Scan for the cell matching the given text and deliver its (X, Y) coordinate at center. 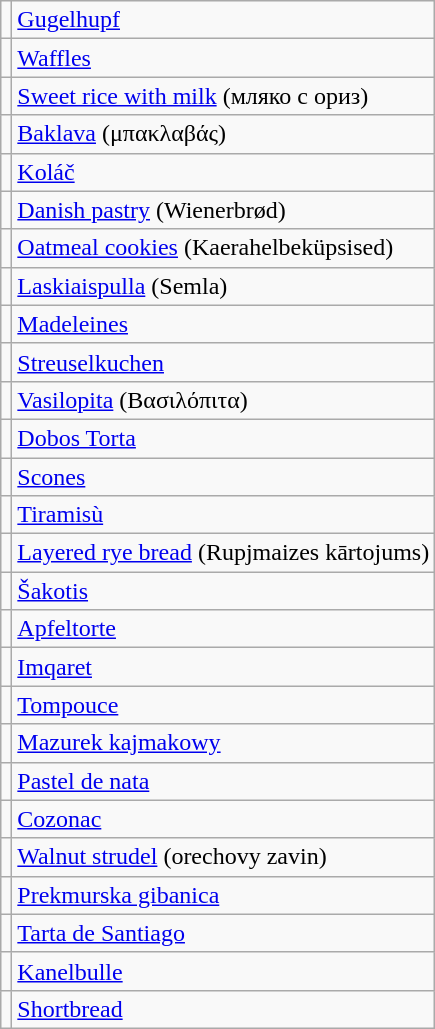
Tarta de Santiago (224, 933)
Scones (224, 477)
Gugelhupf (224, 20)
Dobos Torta (224, 438)
Tompouce (224, 705)
Apfeltorte (224, 629)
Sweet rice with milk (мляко с ориз) (224, 96)
Mazurek kajmakowy (224, 743)
Tiramisù (224, 515)
Prekmurska gibanica (224, 895)
Walnut strudel (orechovy zavin) (224, 857)
Baklava (μπακλαβάς) (224, 134)
Layered rye bread (Rupjmaizes kārtojums) (224, 553)
Imqaret (224, 667)
Streuselkuchen (224, 362)
Cozonac (224, 819)
Kanelbulle (224, 971)
Madeleines (224, 324)
Koláč (224, 172)
Šakotis (224, 591)
Pastel de nata (224, 781)
Laskiaispulla (Semla) (224, 286)
Danish pastry (Wienerbrød) (224, 210)
Shortbread (224, 1009)
Waffles (224, 58)
Oatmeal cookies (Kaerahelbeküpsised) (224, 248)
Vasilopita (Βασιλόπιτα) (224, 400)
